For the text-containing cell, return its midpoint in [x, y] coordinate format. 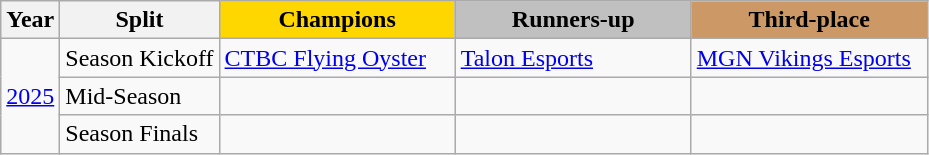
Split [140, 20]
Champions [337, 20]
MGN Vikings Esports [809, 58]
Mid-Season [140, 96]
Third-place [809, 20]
Runners-up [573, 20]
CTBC Flying Oyster [337, 58]
Talon Esports [573, 58]
Season Kickoff [140, 58]
Season Finals [140, 134]
Year [30, 20]
2025 [30, 96]
